Locate the cell with the specified text and output its [x, y] center coordinate. 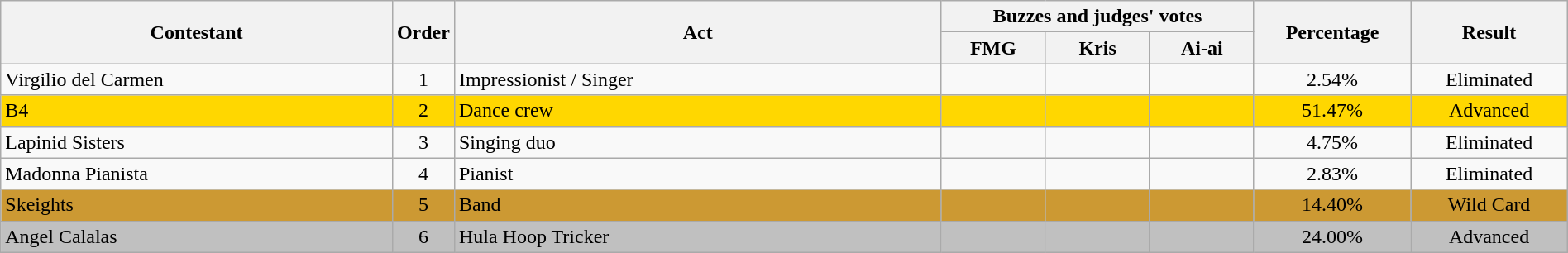
Angel Calalas [197, 236]
6 [423, 236]
Lapinid Sisters [197, 142]
1 [423, 79]
Virgilio del Carmen [197, 79]
Order [423, 32]
Hula Hoop Tricker [697, 236]
4.75% [1331, 142]
Ai-ai [1202, 48]
Skeights [197, 205]
Act [697, 32]
Percentage [1331, 32]
24.00% [1331, 236]
Madonna Pianista [197, 174]
51.47% [1331, 111]
2 [423, 111]
3 [423, 142]
Band [697, 205]
Contestant [197, 32]
FMG [993, 48]
Impressionist / Singer [697, 79]
Dance crew [697, 111]
2.54% [1331, 79]
Kris [1097, 48]
Singing duo [697, 142]
Buzzes and judges' votes [1097, 17]
B4 [197, 111]
14.40% [1331, 205]
Result [1489, 32]
Wild Card [1489, 205]
2.83% [1331, 174]
4 [423, 174]
Pianist [697, 174]
5 [423, 205]
